Identify which cell holds the provided text, then report its (x, y) central coordinate. 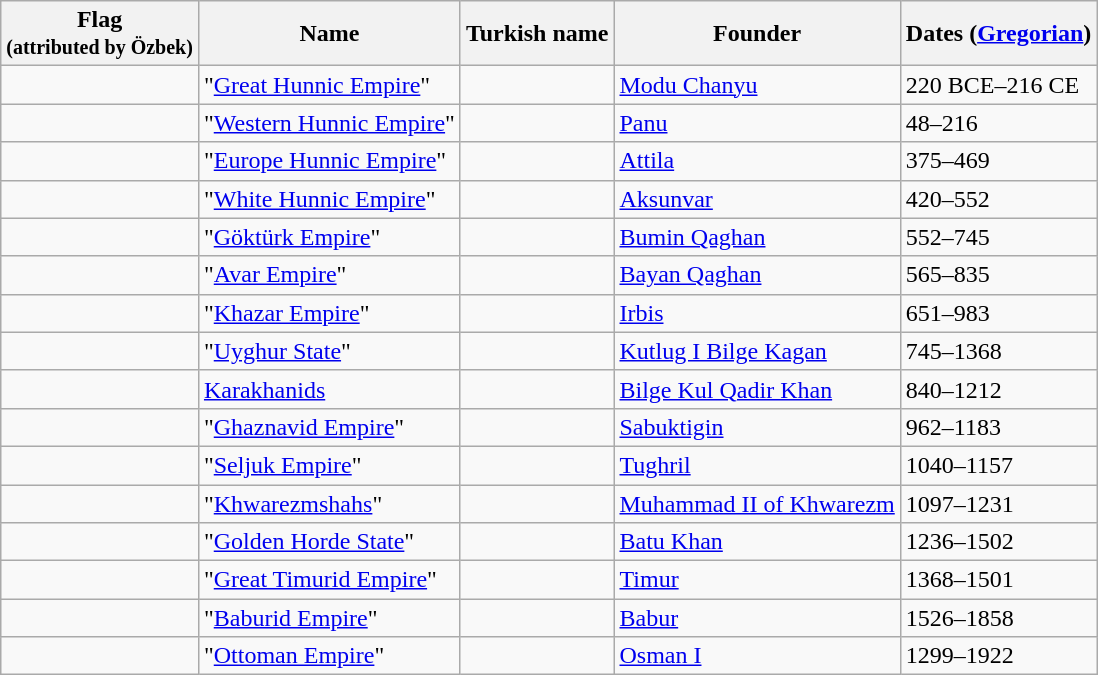
Name (329, 34)
"Göktürk Empire" (329, 237)
"Avar Empire" (329, 275)
"Khwarezmshahs" (329, 503)
"Baburid Empire" (329, 618)
Timur (757, 580)
Dates (Gregorian) (998, 34)
Attila (757, 161)
Bilge Kul Qadir Khan (757, 389)
840–1212 (998, 389)
"Golden Horde State" (329, 542)
Kutlug I Bilge Kagan (757, 351)
Bayan Qaghan (757, 275)
1040–1157 (998, 465)
552–745 (998, 237)
745–1368 (998, 351)
1097–1231 (998, 503)
Osman I (757, 656)
Babur (757, 618)
"Great Timurid Empire" (329, 580)
Irbis (757, 313)
"White Hunnic Empire" (329, 199)
Panu (757, 123)
565–835 (998, 275)
Bumin Qaghan (757, 237)
48–216 (998, 123)
Karakhanids (329, 389)
"Khazar Empire" (329, 313)
1236–1502 (998, 542)
"Uyghur State" (329, 351)
220 BCE–216 CE (998, 85)
Aksunvar (757, 199)
Muhammad II of Khwarezm (757, 503)
"Western Hunnic Empire" (329, 123)
Turkish name (537, 34)
Modu Chanyu (757, 85)
1299–1922 (998, 656)
"Ottoman Empire" (329, 656)
"Europe Hunnic Empire" (329, 161)
"Ghaznavid Empire" (329, 427)
Founder (757, 34)
375–469 (998, 161)
651–983 (998, 313)
Batu Khan (757, 542)
1526–1858 (998, 618)
Flag(attributed by Özbek) (100, 34)
420–552 (998, 199)
"Great Hunnic Empire" (329, 85)
1368–1501 (998, 580)
Sabuktigin (757, 427)
962–1183 (998, 427)
"Seljuk Empire" (329, 465)
Tughril (757, 465)
